Pinpoint the cell where the given text exists, returning its [X, Y] midpoint coordinate. 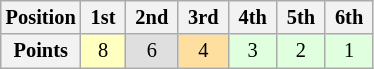
3rd [203, 17]
Position [41, 17]
6 [152, 51]
8 [104, 51]
5th [301, 17]
1st [104, 17]
2 [301, 51]
1 [349, 51]
2nd [152, 17]
4th [253, 17]
6th [349, 17]
4 [203, 51]
Points [41, 51]
3 [253, 51]
